Identify which cell holds the provided text, then report its (X, Y) central coordinate. 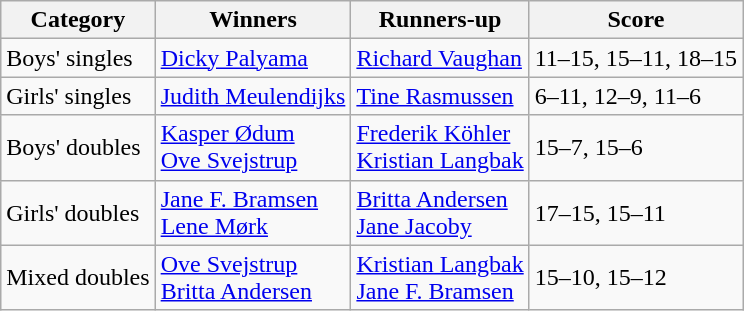
Kasper Ødum Ove Svejstrup (253, 148)
Score (636, 20)
Jane F. Bramsen Lene Mørk (253, 212)
Mixed doubles (78, 278)
Kristian Langbak Jane F. Bramsen (440, 278)
Girls' singles (78, 96)
11–15, 15–11, 18–15 (636, 58)
Boys' doubles (78, 148)
Boys' singles (78, 58)
Dicky Palyama (253, 58)
Ove Svejstrup Britta Andersen (253, 278)
Richard Vaughan (440, 58)
15–7, 15–6 (636, 148)
Runners-up (440, 20)
6–11, 12–9, 11–6 (636, 96)
Judith Meulendijks (253, 96)
Winners (253, 20)
Girls' doubles (78, 212)
17–15, 15–11 (636, 212)
Britta Andersen Jane Jacoby (440, 212)
Category (78, 20)
15–10, 15–12 (636, 278)
Tine Rasmussen (440, 96)
Frederik Köhler Kristian Langbak (440, 148)
